Return [X, Y] of the center of cell containing provided text 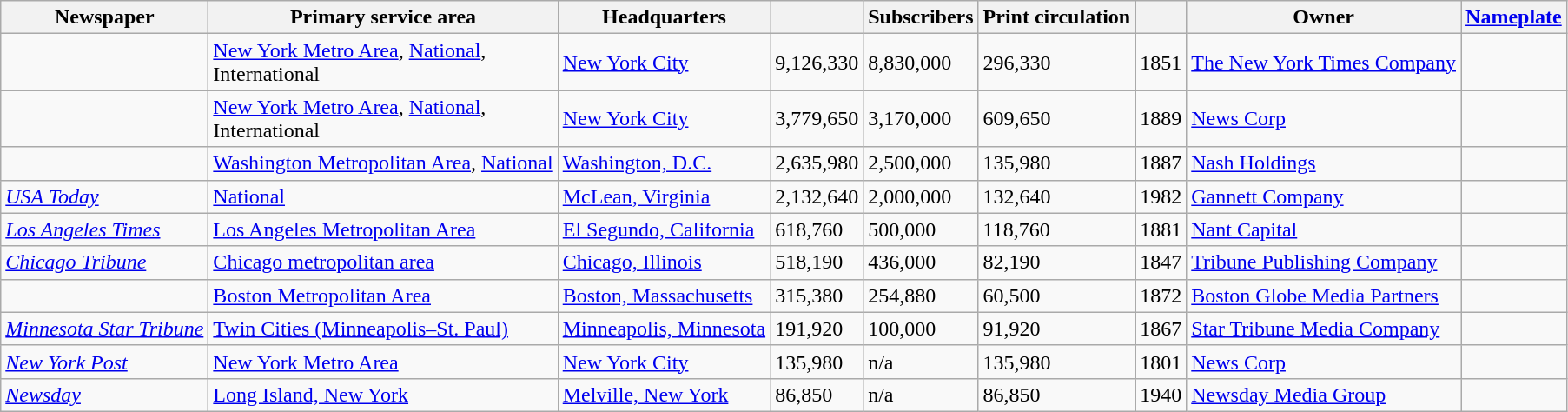
New York Metro Area [383, 362]
100,000 [921, 329]
Chicago Tribune [104, 262]
500,000 [921, 229]
1889 [1161, 118]
Newsday [104, 395]
Twin Cities (Minneapolis–St. Paul) [383, 329]
91,920 [1056, 329]
Boston Metropolitan Area [383, 296]
82,190 [1056, 262]
Newsday Media Group [1324, 395]
The New York Times Company [1324, 63]
Chicago, Illinois [664, 262]
1847 [1161, 262]
Long Island, New York [383, 395]
Newspaper [104, 17]
Gannett Company [1324, 196]
3,779,650 [817, 118]
436,000 [921, 262]
191,920 [817, 329]
518,190 [817, 262]
1867 [1161, 329]
National [383, 196]
2,635,980 [817, 163]
2,000,000 [921, 196]
Washington, D.C. [664, 163]
1801 [1161, 362]
Star Tribune Media Company [1324, 329]
296,330 [1056, 63]
Subscribers [921, 17]
2,500,000 [921, 163]
1982 [1161, 196]
McLean, Virginia [664, 196]
1940 [1161, 395]
1887 [1161, 163]
Chicago metropolitan area [383, 262]
El Segundo, California [664, 229]
Los Angeles Times [104, 229]
2,132,640 [817, 196]
Minnesota Star Tribune [104, 329]
Boston Globe Media Partners [1324, 296]
USA Today [104, 196]
Nash Holdings [1324, 163]
609,650 [1056, 118]
Los Angeles Metropolitan Area [383, 229]
60,500 [1056, 296]
Primary service area [383, 17]
Owner [1324, 17]
Headquarters [664, 17]
Minneapolis, Minnesota [664, 329]
Washington Metropolitan Area, National [383, 163]
Print circulation [1056, 17]
118,760 [1056, 229]
3,170,000 [921, 118]
9,126,330 [817, 63]
1872 [1161, 296]
Nameplate [1514, 17]
1851 [1161, 63]
Boston, Massachusetts [664, 296]
1881 [1161, 229]
618,760 [817, 229]
Nant Capital [1324, 229]
315,380 [817, 296]
New York Post [104, 362]
Melville, New York [664, 395]
254,880 [921, 296]
Tribune Publishing Company [1324, 262]
8,830,000 [921, 63]
132,640 [1056, 196]
